Provide the [X, Y] coordinate of the cell's center where the given text is located.  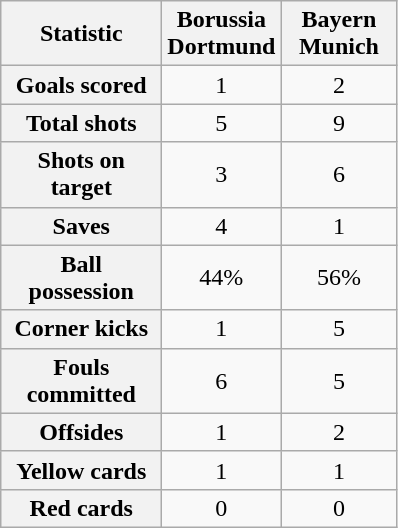
Red cards [82, 508]
Offsides [82, 432]
9 [339, 123]
Yellow cards [82, 470]
Goals scored [82, 85]
44% [222, 278]
Corner kicks [82, 329]
Total shots [82, 123]
Bayern Munich [339, 34]
56% [339, 278]
4 [222, 226]
Borussia Dortmund [222, 34]
Statistic [82, 34]
Shots on target [82, 174]
Saves [82, 226]
3 [222, 174]
Fouls committed [82, 380]
Ball possession [82, 278]
